Return the (x, y) coordinate for the center point of the cell that contains the specified text.  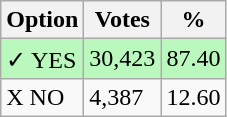
Votes (122, 20)
12.60 (194, 97)
Option (42, 20)
4,387 (122, 97)
X NO (42, 97)
30,423 (122, 59)
✓ YES (42, 59)
% (194, 20)
87.40 (194, 59)
